Scan for the cell matching the given text and deliver its [x, y] coordinate at center. 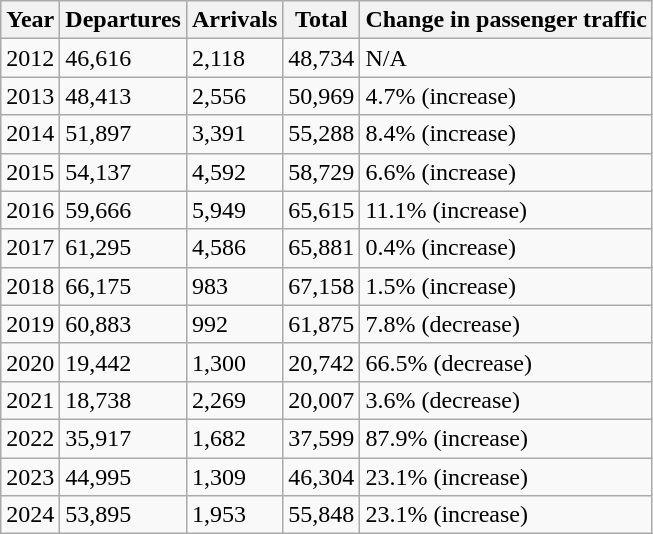
7.8% (decrease) [506, 324]
Departures [124, 20]
1,300 [234, 362]
48,413 [124, 96]
53,895 [124, 515]
2014 [30, 134]
0.4% (increase) [506, 248]
2016 [30, 210]
67,158 [322, 286]
2013 [30, 96]
5,949 [234, 210]
55,288 [322, 134]
37,599 [322, 438]
3.6% (decrease) [506, 400]
66,175 [124, 286]
4,592 [234, 172]
19,442 [124, 362]
2024 [30, 515]
65,615 [322, 210]
58,729 [322, 172]
2,269 [234, 400]
20,742 [322, 362]
66.5% (decrease) [506, 362]
2,556 [234, 96]
51,897 [124, 134]
2020 [30, 362]
4,586 [234, 248]
2023 [30, 477]
59,666 [124, 210]
61,875 [322, 324]
46,304 [322, 477]
1.5% (increase) [506, 286]
4.7% (increase) [506, 96]
1,953 [234, 515]
18,738 [124, 400]
60,883 [124, 324]
992 [234, 324]
Change in passenger traffic [506, 20]
20,007 [322, 400]
50,969 [322, 96]
2015 [30, 172]
8.4% (increase) [506, 134]
11.1% (increase) [506, 210]
87.9% (increase) [506, 438]
54,137 [124, 172]
1,309 [234, 477]
2021 [30, 400]
6.6% (increase) [506, 172]
2022 [30, 438]
46,616 [124, 58]
2018 [30, 286]
35,917 [124, 438]
Year [30, 20]
48,734 [322, 58]
55,848 [322, 515]
N/A [506, 58]
2012 [30, 58]
2017 [30, 248]
65,881 [322, 248]
983 [234, 286]
Arrivals [234, 20]
3,391 [234, 134]
61,295 [124, 248]
44,995 [124, 477]
Total [322, 20]
2,118 [234, 58]
2019 [30, 324]
1,682 [234, 438]
